Search for the cell housing the specified text and yield its [x, y] center coordinate. 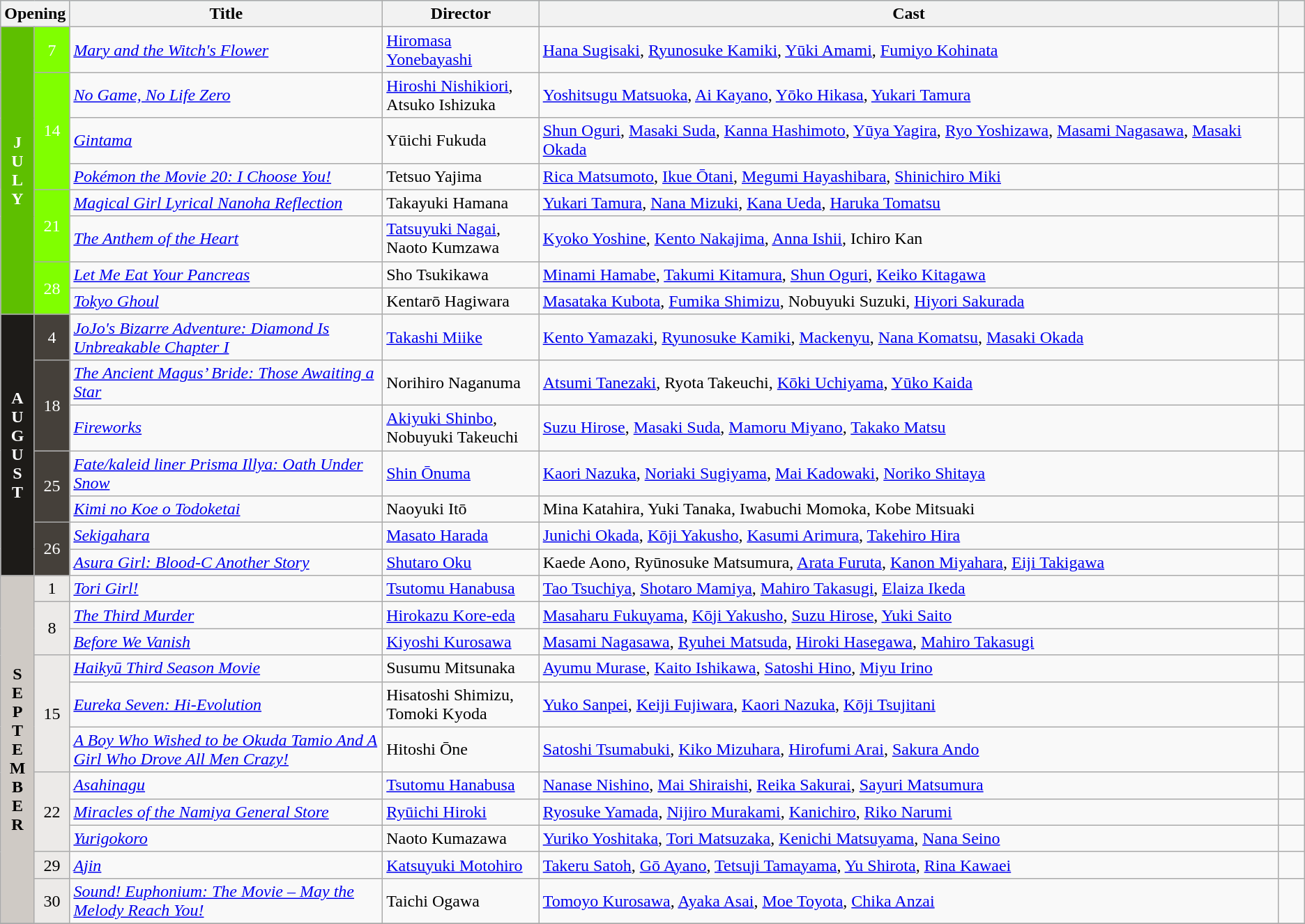
Masami Nagasawa, Ryuhei Matsuda, Hiroki Hasegawa, Mahiro Takasugi [909, 642]
18 [52, 405]
The Ancient Magus’ Bride: Those Awaiting a Star [226, 382]
1 [52, 589]
Yuko Sanpei, Keiji Fujiwara, Kaori Nazuka, Kōji Tsujitani [909, 704]
Rica Matsumoto, Ikue Ōtani, Megumi Hayashibara, Shinichiro Miki [909, 176]
Takayuki Hamana [461, 203]
Kiyoshi Kurosawa [461, 642]
Kaori Nazuka, Noriaki Sugiyama, Mai Kadowaki, Noriko Shitaya [909, 472]
Kyoko Yoshine, Kento Nakajima, Anna Ishii, Ichiro Kan [909, 238]
Fireworks [226, 428]
Norihiro Naganuma [461, 382]
Tetsuo Yajima [461, 176]
JULY [18, 171]
Ryūichi Hiroki [461, 812]
Tokyo Ghoul [226, 301]
22 [52, 812]
Hiromasa Yonebayashi [461, 50]
Takeru Satoh, Gō Ayano, Tetsuji Tamayama, Yu Shirota, Rina Kawaei [909, 865]
25 [52, 486]
Yoshitsugu Matsuoka, Ai Kayano, Yōko Hikasa, Yukari Tamura [909, 95]
28 [52, 288]
Yūichi Fukuda [461, 141]
Susumu Mitsunaka [461, 668]
8 [52, 629]
Sound! Euphonium: The Movie – May the Melody Reach You! [226, 900]
Before We Vanish [226, 642]
30 [52, 900]
Eureka Seven: Hi-Evolution [226, 704]
Hitoshi Ōne [461, 750]
Yuriko Yoshitaka, Tori Matsuzaka, Kenichi Matsuyama, Nana Seino [909, 838]
Hisatoshi Shimizu, Tomoki Kyoda [461, 704]
Tori Girl! [226, 589]
Masaharu Fukuyama, Kōji Yakusho, Suzu Hirose, Yuki Saito [909, 615]
Tomoyo Kurosawa, Ayaka Asai, Moe Toyota, Chika Anzai [909, 900]
7 [52, 50]
The Third Murder [226, 615]
26 [52, 549]
4 [52, 337]
Pokémon the Movie 20: I Choose You! [226, 176]
Masataka Kubota, Fumika Shimizu, Nobuyuki Suzuki, Hiyori Sakurada [909, 301]
Shutaro Oku [461, 562]
Let Me Eat Your Pancreas [226, 275]
Kentarō Hagiwara [461, 301]
Akiyuki Shinbo, Nobuyuki Takeuchi [461, 428]
15 [52, 714]
Takashi Miike [461, 337]
Magical Girl Lyrical Nanoha Reflection [226, 203]
Miracles of the Namiya General Store [226, 812]
21 [52, 226]
A Boy Who Wished to be Okuda Tamio And A Girl Who Drove All Men Crazy! [226, 750]
Cast [909, 14]
Naoto Kumazawa [461, 838]
Taichi Ogawa [461, 900]
Satoshi Tsumabuki, Kiko Mizuhara, Hirofumi Arai, Sakura Ando [909, 750]
Ajin [226, 865]
Title [226, 14]
Kaede Aono, Ryūnosuke Matsumura, Arata Furuta, Kanon Miyahara, Eiji Takigawa [909, 562]
Mary and the Witch's Flower [226, 50]
The Anthem of the Heart [226, 238]
Masato Harada [461, 536]
Yukari Tamura, Nana Mizuki, Kana Ueda, Haruka Tomatsu [909, 203]
Sekigahara [226, 536]
Kento Yamazaki, Ryunosuke Kamiki, Mackenyu, Nana Komatsu, Masaki Okada [909, 337]
AUGUST [18, 445]
Minami Hamabe, Takumi Kitamura, Shun Oguri, Keiko Kitagawa [909, 275]
Opening [35, 14]
Nanase Nishino, Mai Shiraishi, Reika Sakurai, Sayuri Matsumura [909, 785]
Katsuyuki Motohiro [461, 865]
Sho Tsukikawa [461, 275]
Director [461, 14]
Fate/kaleid liner Prisma Illya: Oath Under Snow [226, 472]
Hana Sugisaki, Ryunosuke Kamiki, Yūki Amami, Fumiyo Kohinata [909, 50]
Ryosuke Yamada, Nijiro Murakami, Kanichiro, Riko Narumi [909, 812]
Hiroshi Nishikiori, Atsuko Ishizuka [461, 95]
Kimi no Koe o Todoketai [226, 509]
Hirokazu Kore-eda [461, 615]
Mina Katahira, Yuki Tanaka, Iwabuchi Momoka, Kobe Mitsuaki [909, 509]
Haikyū Third Season Movie [226, 668]
Junichi Okada, Kōji Yakusho, Kasumi Arimura, Takehiro Hira [909, 536]
Yurigokoro [226, 838]
Asura Girl: Blood-C Another Story [226, 562]
No Game, No Life Zero [226, 95]
Shin Ōnuma [461, 472]
Naoyuki Itō [461, 509]
Asahinagu [226, 785]
Tatsuyuki Nagai, Naoto Kumzawa [461, 238]
Tao Tsuchiya, Shotaro Mamiya, Mahiro Takasugi, Elaiza Ikeda [909, 589]
JoJo's Bizarre Adventure: Diamond Is Unbreakable Chapter I [226, 337]
Suzu Hirose, Masaki Suda, Mamoru Miyano, Takako Matsu [909, 428]
14 [52, 131]
Gintama [226, 141]
Ayumu Murase, Kaito Ishikawa, Satoshi Hino, Miyu Irino [909, 668]
29 [52, 865]
Atsumi Tanezaki, Ryota Takeuchi, Kōki Uchiyama, Yūko Kaida [909, 382]
SEPTEMBER [18, 750]
Shun Oguri, Masaki Suda, Kanna Hashimoto, Yūya Yagira, Ryo Yoshizawa, Masami Nagasawa, Masaki Okada [909, 141]
